Find where the given text appears and provide that cell's center as [x, y] coordinate. 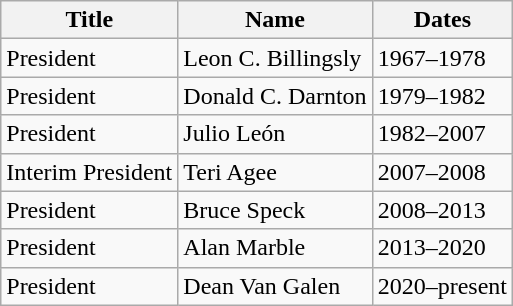
Name [275, 20]
2008–2013 [442, 210]
Dean Van Galen [275, 286]
Julio León [275, 134]
Leon C. Billingsly [275, 58]
1982–2007 [442, 134]
2007–2008 [442, 172]
Alan Marble [275, 248]
Dates [442, 20]
1967–1978 [442, 58]
Bruce Speck [275, 210]
1979–1982 [442, 96]
Interim President [90, 172]
Donald C. Darnton [275, 96]
2020–present [442, 286]
Teri Agee [275, 172]
2013–2020 [442, 248]
Title [90, 20]
